Pinpoint the cell where the given text exists, returning its (X, Y) midpoint coordinate. 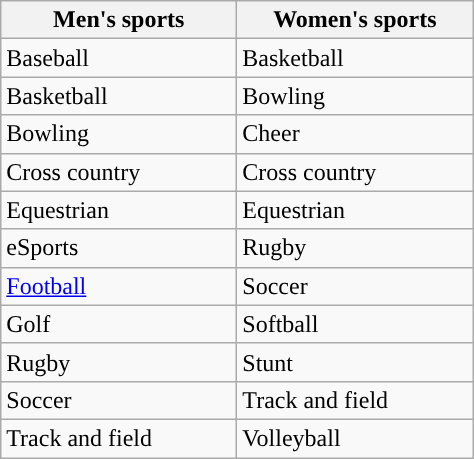
Men's sports (119, 20)
Baseball (119, 58)
Softball (355, 324)
Football (119, 286)
Volleyball (355, 438)
eSports (119, 248)
Golf (119, 324)
Women's sports (355, 20)
Cheer (355, 134)
Stunt (355, 362)
